Determine the (x, y) coordinate at the center of the cell enclosing the given text.  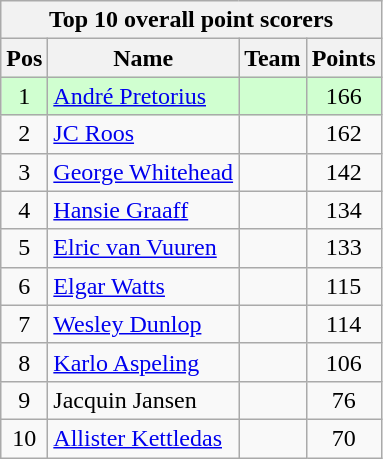
10 (24, 438)
4 (24, 210)
162 (344, 134)
Allister Kettledas (144, 438)
1 (24, 96)
133 (344, 248)
115 (344, 286)
134 (344, 210)
JC Roos (144, 134)
Karlo Aspeling (144, 362)
114 (344, 324)
76 (344, 400)
70 (344, 438)
Wesley Dunlop (144, 324)
Elric van Vuuren (144, 248)
6 (24, 286)
Top 10 overall point scorers (191, 20)
André Pretorius (144, 96)
142 (344, 172)
Hansie Graaff (144, 210)
Pos (24, 58)
2 (24, 134)
3 (24, 172)
166 (344, 96)
Team (273, 58)
Name (144, 58)
106 (344, 362)
Elgar Watts (144, 286)
5 (24, 248)
Points (344, 58)
7 (24, 324)
8 (24, 362)
9 (24, 400)
George Whitehead (144, 172)
Jacquin Jansen (144, 400)
